Scan for the cell matching the given text and deliver its (x, y) coordinate at center. 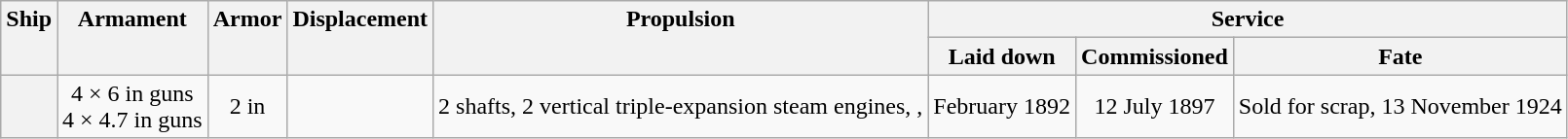
Armament (132, 38)
Sold for scrap, 13 November 1924 (1400, 107)
Commissioned (1155, 56)
Service (1248, 19)
2 shafts, 2 vertical triple-expansion steam engines, , (681, 107)
Laid down (1002, 56)
Armor (247, 38)
4 × 6 in guns4 × 4.7 in guns (132, 107)
February 1892 (1002, 107)
Ship (29, 38)
12 July 1897 (1155, 107)
Propulsion (681, 38)
Fate (1400, 56)
2 in (247, 107)
Displacement (360, 38)
